Identify which cell holds the provided text, then report its (x, y) central coordinate. 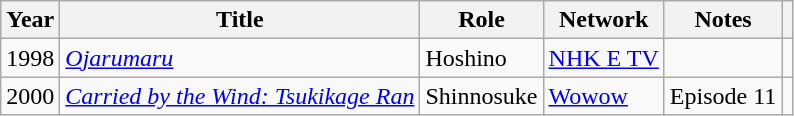
Episode 11 (722, 96)
Network (604, 20)
Role (482, 20)
Ojarumaru (240, 58)
1998 (30, 58)
Hoshino (482, 58)
Carried by the Wind: Tsukikage Ran (240, 96)
Title (240, 20)
Wowow (604, 96)
2000 (30, 96)
Notes (722, 20)
NHK E TV (604, 58)
Year (30, 20)
Shinnosuke (482, 96)
